Extract the (x, y) coordinate from the center of the cell holding the provided text.  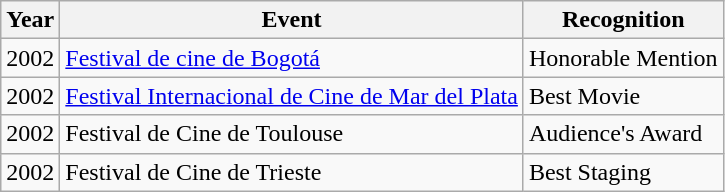
Festival de Cine de Toulouse (292, 134)
Best Movie (623, 96)
Festival de cine de Bogotá (292, 58)
Festival Internacional de Cine de Mar del Plata (292, 96)
Year (30, 20)
Audience's Award (623, 134)
Festival de Cine de Trieste (292, 172)
Event (292, 20)
Best Staging (623, 172)
Honorable Mention (623, 58)
Recognition (623, 20)
